Determine the (X, Y) coordinate at the center of the cell enclosing the given text.  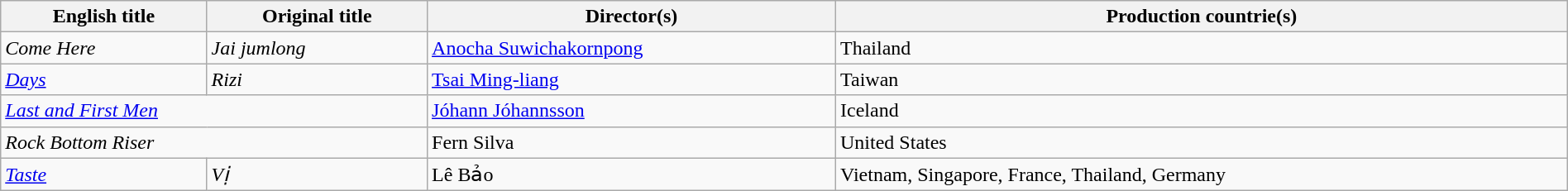
Director(s) (632, 17)
Rizi (318, 79)
Rock Bottom Riser (214, 142)
Iceland (1202, 111)
Come Here (104, 48)
Original title (318, 17)
Lê Bảo (632, 174)
Vietnam, Singapore, France, Thailand, Germany (1202, 174)
Fern Silva (632, 142)
Anocha Suwichakornpong (632, 48)
Jai jumlong (318, 48)
Taste (104, 174)
Vị (318, 174)
Tsai Ming-liang (632, 79)
Days (104, 79)
Thailand (1202, 48)
Last and First Men (214, 111)
Taiwan (1202, 79)
United States (1202, 142)
Jóhann Jóhannsson (632, 111)
English title (104, 17)
Production countrie(s) (1202, 17)
